Capture the cell that displays the provided text and extract its [x, y] central coordinate. 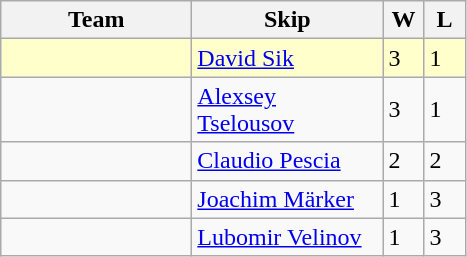
David Sik [288, 58]
Joachim Märker [288, 199]
Skip [288, 20]
L [444, 20]
Team [96, 20]
Alexsey Tselousov [288, 110]
Claudio Pescia [288, 161]
W [404, 20]
Lubomir Velinov [288, 237]
